For the text-containing cell, return its midpoint in (x, y) coordinate format. 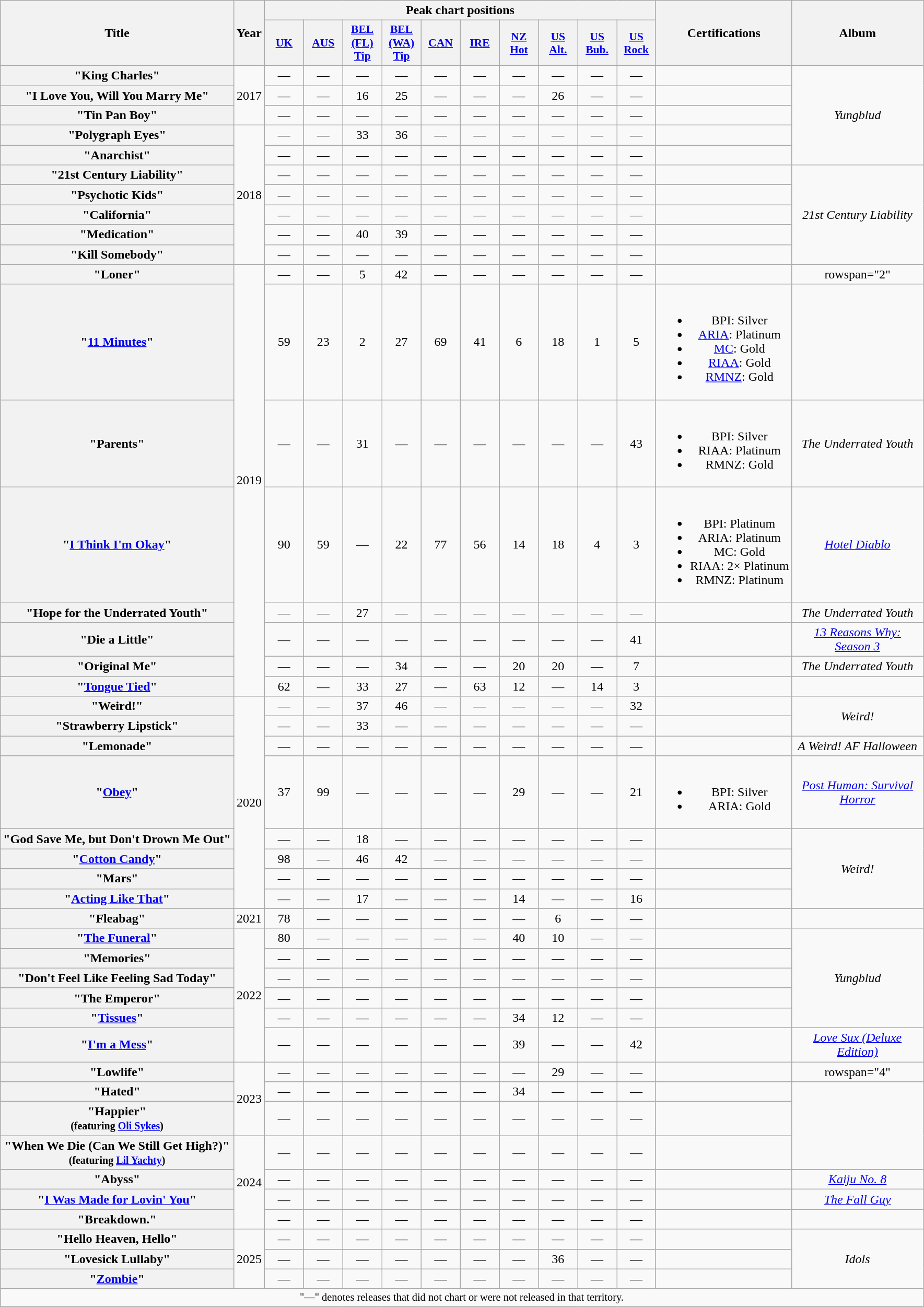
BPI: PlatinumARIA: PlatinumMC: GoldRIAA: 2× PlatinumRMNZ: Platinum (724, 544)
Kaiju No. 8 (858, 1180)
Idols (858, 1259)
"Lovesick Lullaby" (117, 1259)
77 (441, 544)
USAlt. (558, 43)
"God Save Me, but Don't Drown Me Out" (117, 839)
Certifications (724, 33)
NZHot (519, 43)
A Weird! AF Halloween (858, 746)
4 (598, 544)
"Medication" (117, 235)
43 (636, 443)
"Strawberry Lipstick" (117, 726)
31 (362, 443)
90 (284, 544)
"Kill Somebody" (117, 254)
"Memories" (117, 958)
BPI: SilverRIAA: PlatinumRMNZ: Gold (724, 443)
2025 (249, 1259)
Peak chart positions (460, 10)
rowspan="2" (858, 274)
"11 Minutes" (117, 342)
"—" denotes releases that did not chart or were not released in that territory. (462, 1298)
1 (598, 342)
2 (362, 342)
"Breakdown." (117, 1219)
"Original Me" (117, 666)
99 (323, 792)
2024 (249, 1183)
Album (858, 33)
"Lemonade" (117, 746)
"Weird!" (117, 706)
"California" (117, 215)
2022 (249, 995)
Year (249, 33)
62 (284, 686)
56 (479, 544)
"Mars" (117, 879)
"Lowlife" (117, 1071)
17 (362, 898)
21st Century Liability (858, 215)
63 (479, 686)
"Hope for the Underrated Youth" (117, 612)
BEL(WA)Tip (401, 43)
BPI: SilverARIA: PlatinumMC: GoldRIAA: GoldRMNZ: Gold (724, 342)
"Zombie" (117, 1279)
"Hello Heaven, Hello" (117, 1239)
"21st Century Liability" (117, 175)
"Don't Feel Like Feeling Sad Today" (117, 978)
"I'm a Mess" (117, 1045)
69 (441, 342)
2018 (249, 195)
AUS (323, 43)
7 (636, 666)
"Tin Pan Boy" (117, 115)
Title (117, 33)
"Die a Little" (117, 639)
"Polygraph Eyes" (117, 135)
22 (401, 544)
"Abyss" (117, 1180)
BEL(FL)Tip (362, 43)
"The Funeral" (117, 938)
"I Was Made for Lovin' You" (117, 1199)
The Fall Guy (858, 1199)
"The Emperor" (117, 998)
"Tongue Tied" (117, 686)
"Hated" (117, 1092)
10 (558, 938)
98 (284, 859)
2017 (249, 95)
23 (323, 342)
"Acting Like That" (117, 898)
"I Think I'm Okay" (117, 544)
"I Love You, Will You Marry Me" (117, 96)
26 (558, 96)
"Psychotic Kids" (117, 195)
"Cotton Candy" (117, 859)
2021 (249, 918)
Hotel Diablo (858, 544)
32 (636, 706)
USRock (636, 43)
2019 (249, 480)
80 (284, 938)
21 (636, 792)
UK (284, 43)
"When We Die (Can We Still Get High?)" (featuring Lil Yachty) (117, 1152)
Post Human: Survival Horror (858, 792)
"Tissues" (117, 1018)
BPI: SilverARIA: Gold (724, 792)
"Fleabag" (117, 918)
2020 (249, 802)
IRE (479, 43)
"King Charles" (117, 75)
rowspan="4" (858, 1071)
2023 (249, 1098)
"Loner" (117, 274)
USBub. (598, 43)
25 (401, 96)
"Parents" (117, 443)
Love Sux (Deluxe Edition) (858, 1045)
CAN (441, 43)
"Happier"(featuring Oli Sykes) (117, 1119)
13 Reasons Why: Season 3 (858, 639)
78 (284, 918)
"Obey" (117, 792)
"Anarchist" (117, 155)
